From the cell containing the given text, extract its center point as (X, Y) coordinate. 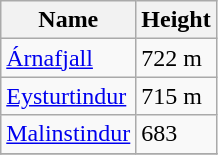
Height (176, 20)
Eysturtindur (68, 96)
Name (68, 20)
715 m (176, 96)
Árnafjall (68, 58)
Malinstindur (68, 134)
683 (176, 134)
722 m (176, 58)
